From the cell containing the given text, extract its center point as [X, Y] coordinate. 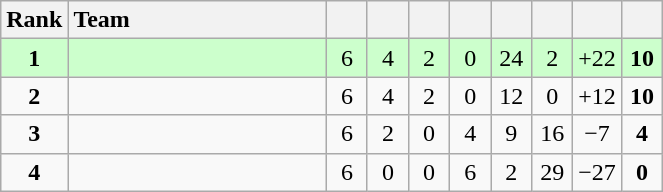
3 [34, 134]
Rank [34, 20]
+12 [598, 96]
29 [552, 172]
Team [198, 20]
−27 [598, 172]
16 [552, 134]
1 [34, 58]
−7 [598, 134]
12 [512, 96]
9 [512, 134]
24 [512, 58]
+22 [598, 58]
